Locate the cell with the specified text and output its [x, y] center coordinate. 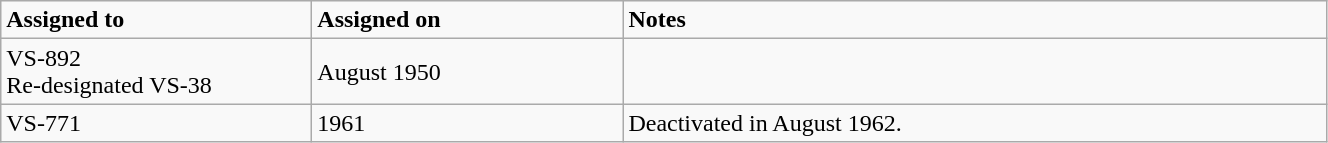
1961 [468, 123]
VS-771 [156, 123]
Assigned on [468, 20]
Assigned to [156, 20]
Notes [975, 20]
VS-892Re-designated VS-38 [156, 72]
Deactivated in August 1962. [975, 123]
August 1950 [468, 72]
